Pinpoint the cell where the given text exists, returning its (x, y) midpoint coordinate. 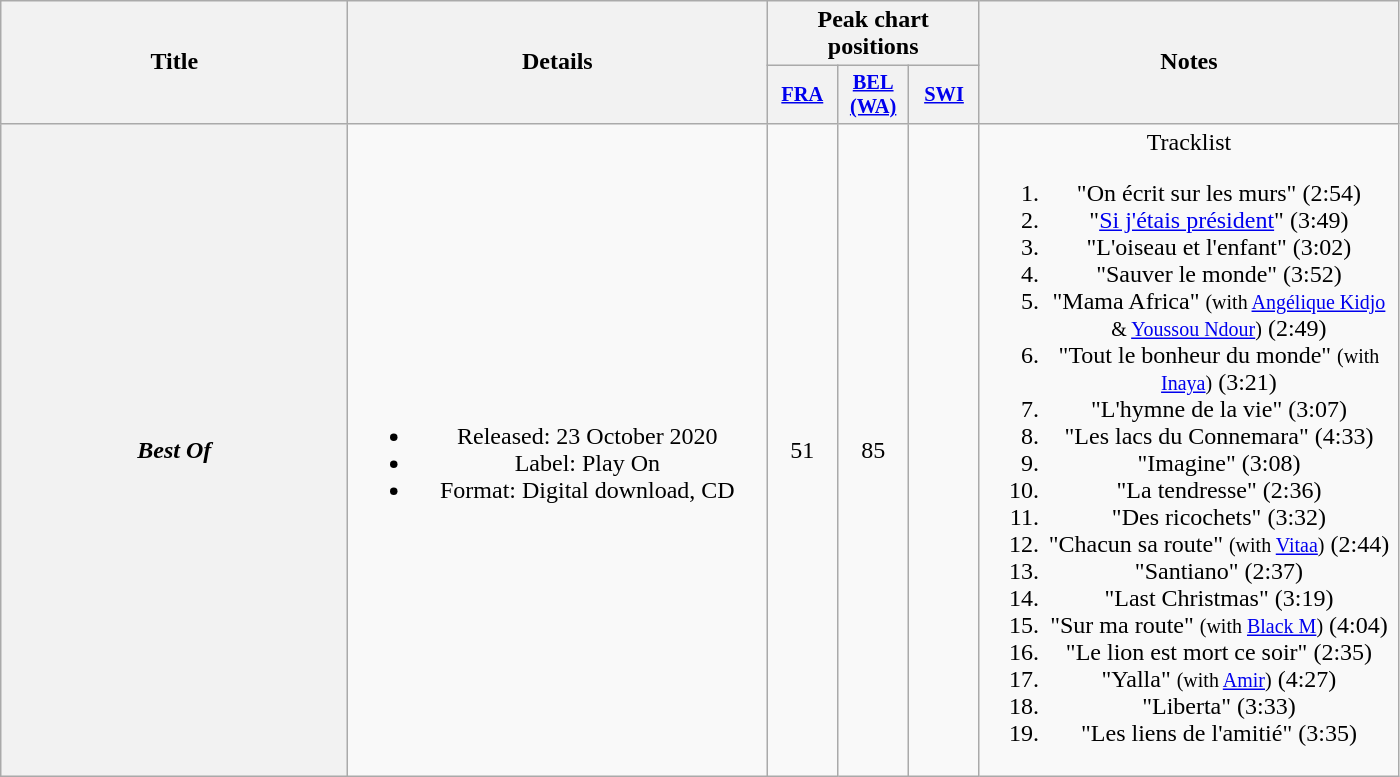
BEL(WA) (874, 95)
85 (874, 450)
Title (174, 62)
51 (802, 450)
Best Of (174, 450)
SWI (944, 95)
FRA (802, 95)
Details (558, 62)
Released: 23 October 2020Label: Play OnFormat: Digital download, CD (558, 450)
Peak chart positions (874, 34)
Notes (1188, 62)
